Detect which cell encompasses the target text, then output its (x, y) center coordinate. 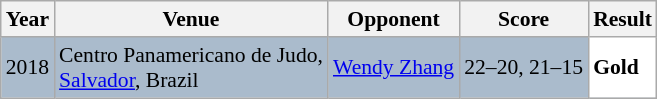
Score (524, 19)
Opponent (394, 19)
2018 (28, 68)
Year (28, 19)
Result (622, 19)
Venue (191, 19)
Gold (622, 68)
Wendy Zhang (394, 68)
22–20, 21–15 (524, 68)
Centro Panamericano de Judo,Salvador, Brazil (191, 68)
